Return the (x, y) coordinate for the center point of the cell that contains the specified text.  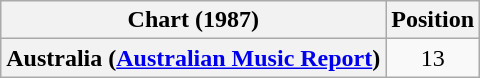
Australia (Australian Music Report) (194, 58)
13 (433, 58)
Position (433, 20)
Chart (1987) (194, 20)
